Determine the [x, y] coordinate at the center of the cell enclosing the given text.  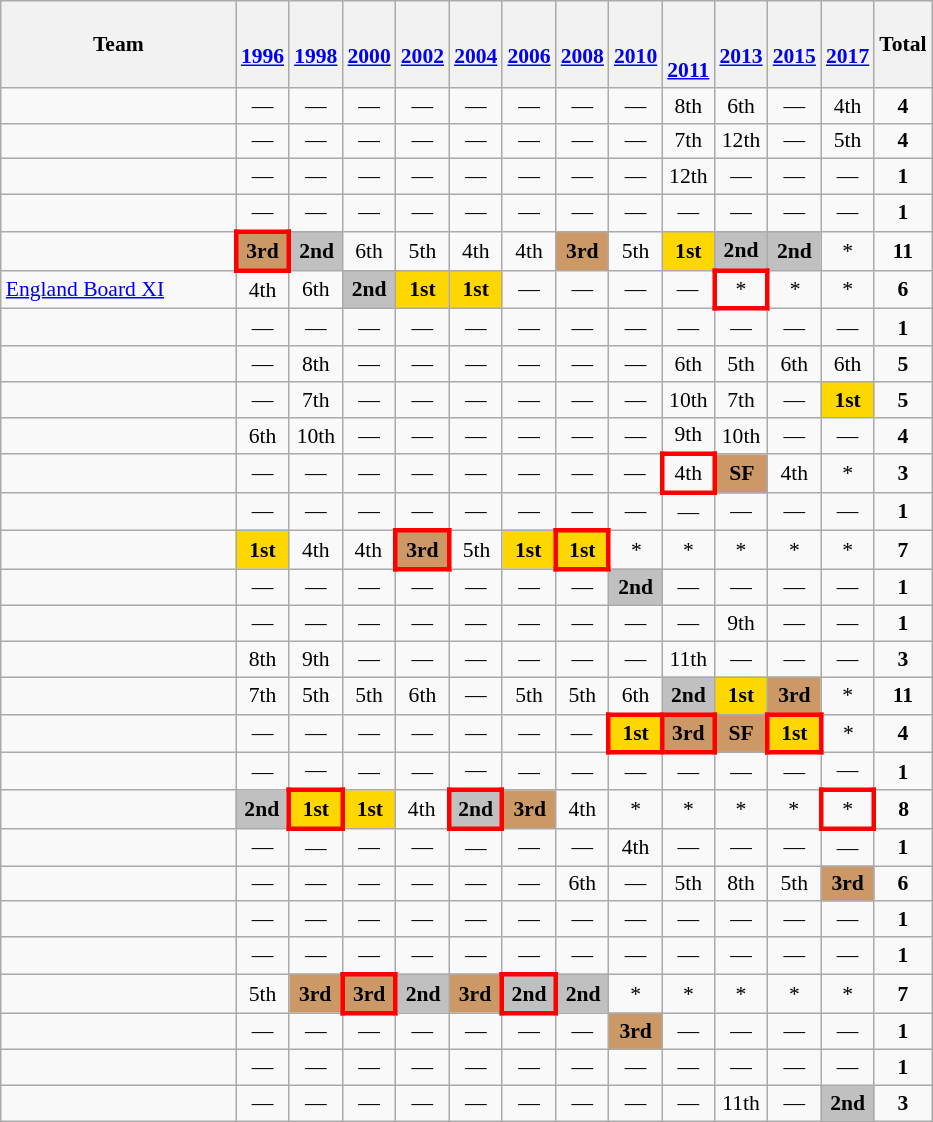
2000 [368, 44]
2017 [848, 44]
2011 [688, 44]
8 [902, 810]
2008 [582, 44]
1998 [316, 44]
England Board XI [118, 290]
2013 [740, 44]
1996 [262, 44]
Team [118, 44]
Total [902, 44]
2006 [528, 44]
2015 [794, 44]
2010 [636, 44]
2004 [476, 44]
2002 [422, 44]
